Locate the cell with the specified text and output its (X, Y) center coordinate. 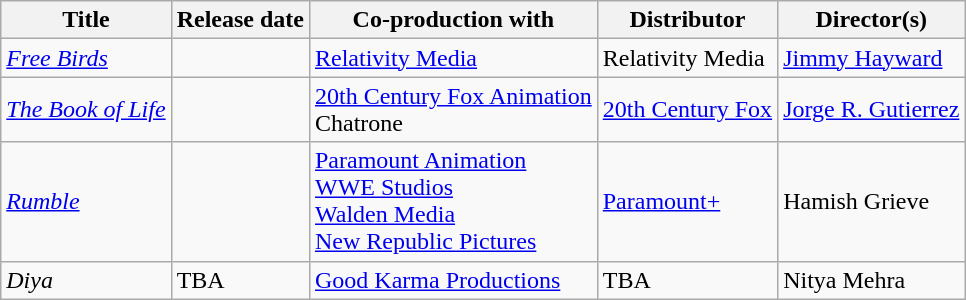
20th Century Fox (687, 110)
20th Century Fox AnimationChatrone (453, 110)
Free Birds (86, 58)
Good Karma Productions (453, 280)
Co-production with (453, 20)
Jimmy Hayward (872, 58)
Title (86, 20)
Distributor (687, 20)
Rumble (86, 202)
The Book of Life (86, 110)
Director(s) (872, 20)
Diya (86, 280)
Release date (240, 20)
Jorge R. Gutierrez (872, 110)
Nitya Mehra (872, 280)
Paramount+ (687, 202)
Hamish Grieve (872, 202)
Paramount AnimationWWE StudiosWalden MediaNew Republic Pictures (453, 202)
